From the cell containing the given text, extract its center point as [x, y] coordinate. 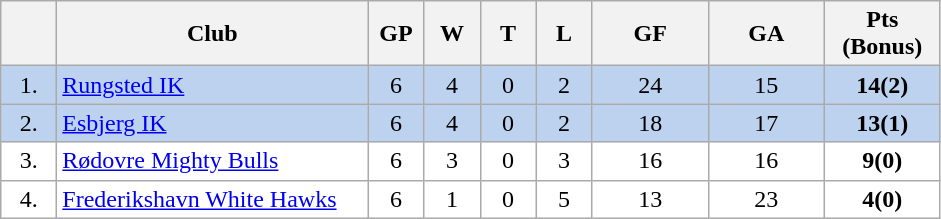
4. [29, 199]
1. [29, 85]
13 [650, 199]
24 [650, 85]
GF [650, 34]
W [452, 34]
Frederikshavn White Hawks [212, 199]
GA [766, 34]
9(0) [882, 161]
23 [766, 199]
Pts (Bonus) [882, 34]
2. [29, 123]
14(2) [882, 85]
17 [766, 123]
13(1) [882, 123]
Rungsted IK [212, 85]
GP [396, 34]
1 [452, 199]
3. [29, 161]
Club [212, 34]
18 [650, 123]
T [508, 34]
Rødovre Mighty Bulls [212, 161]
Esbjerg IK [212, 123]
L [564, 34]
5 [564, 199]
15 [766, 85]
4(0) [882, 199]
